Pinpoint the cell where the given text exists, returning its [X, Y] midpoint coordinate. 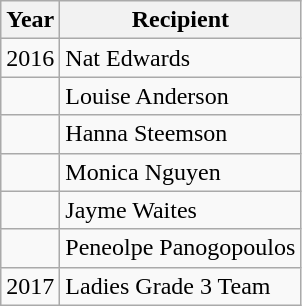
Recipient [180, 20]
Peneolpe Panogopoulos [180, 248]
Nat Edwards [180, 58]
2017 [30, 286]
Ladies Grade 3 Team [180, 286]
Monica Nguyen [180, 172]
Jayme Waites [180, 210]
2016 [30, 58]
Hanna Steemson [180, 134]
Louise Anderson [180, 96]
Year [30, 20]
